Detect which cell encompasses the target text, then output its [X, Y] center coordinate. 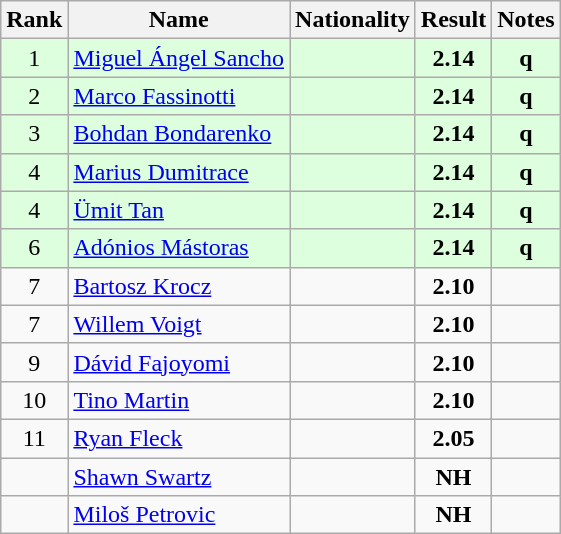
Marius Dumitrace [179, 172]
Miguel Ángel Sancho [179, 58]
Notes [526, 20]
Shawn Swartz [179, 477]
Willem Voigt [179, 324]
10 [34, 400]
Tino Martin [179, 400]
Dávid Fajoyomi [179, 362]
Adónios Mástoras [179, 248]
Miloš Petrovic [179, 515]
Bartosz Krocz [179, 286]
Result [453, 20]
2 [34, 96]
Name [179, 20]
6 [34, 248]
9 [34, 362]
Nationality [353, 20]
Marco Fassinotti [179, 96]
Rank [34, 20]
2.05 [453, 438]
Ümit Tan [179, 210]
Bohdan Bondarenko [179, 134]
Ryan Fleck [179, 438]
1 [34, 58]
3 [34, 134]
11 [34, 438]
